Output the (x, y) coordinate of the center of the cell containing the given text.  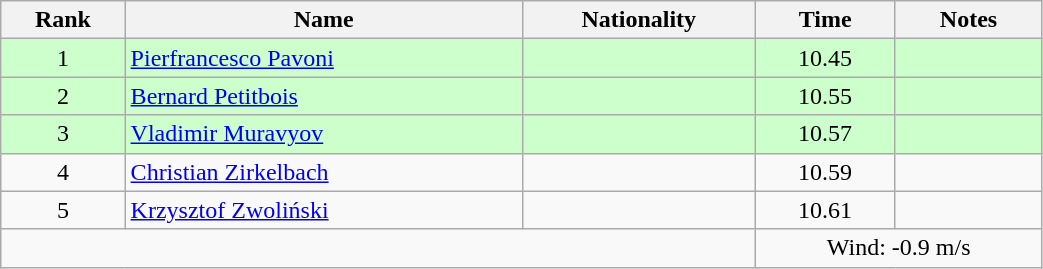
3 (63, 134)
10.45 (825, 58)
10.61 (825, 210)
Christian Zirkelbach (324, 172)
Nationality (638, 20)
Pierfrancesco Pavoni (324, 58)
5 (63, 210)
Rank (63, 20)
Wind: -0.9 m/s (898, 248)
4 (63, 172)
Notes (968, 20)
Vladimir Muravyov (324, 134)
Bernard Petitbois (324, 96)
Time (825, 20)
Krzysztof Zwoliński (324, 210)
1 (63, 58)
2 (63, 96)
10.57 (825, 134)
10.59 (825, 172)
Name (324, 20)
10.55 (825, 96)
